Pinpoint the cell where the given text exists, returning its [X, Y] midpoint coordinate. 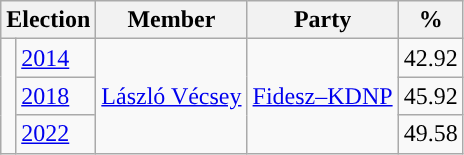
2014 [56, 58]
Fidesz–KDNP [322, 96]
2022 [56, 134]
49.58 [430, 134]
László Vécsey [172, 96]
2018 [56, 96]
45.92 [430, 96]
% [430, 20]
Party [322, 20]
Election [48, 20]
42.92 [430, 58]
Member [172, 20]
